From the cell containing the given text, extract its center point as (X, Y) coordinate. 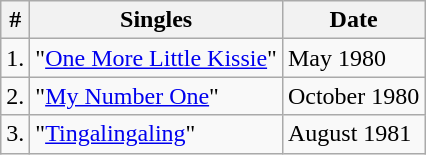
"My Number One" (156, 96)
August 1981 (353, 134)
October 1980 (353, 96)
Singles (156, 20)
1. (16, 58)
"One More Little Kissie" (156, 58)
# (16, 20)
3. (16, 134)
"Tingalingaling" (156, 134)
Date (353, 20)
2. (16, 96)
May 1980 (353, 58)
